Provide the [x, y] coordinate of the cell's center where the given text is located.  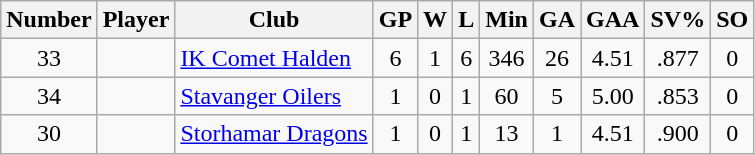
13 [507, 134]
Number [49, 20]
Club [274, 20]
60 [507, 96]
34 [49, 96]
Min [507, 20]
5 [556, 96]
.877 [678, 58]
26 [556, 58]
Storhamar Dragons [274, 134]
GA [556, 20]
30 [49, 134]
GP [395, 20]
33 [49, 58]
Stavanger Oilers [274, 96]
5.00 [613, 96]
Player [136, 20]
W [436, 20]
IK Comet Halden [274, 58]
346 [507, 58]
L [466, 20]
SO [732, 20]
.900 [678, 134]
SV% [678, 20]
GAA [613, 20]
.853 [678, 96]
